Scan for the cell matching the given text and deliver its [x, y] coordinate at center. 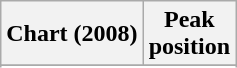
Peakposition [189, 34]
Chart (2008) [72, 34]
